From the cell containing the given text, extract its center point as [x, y] coordinate. 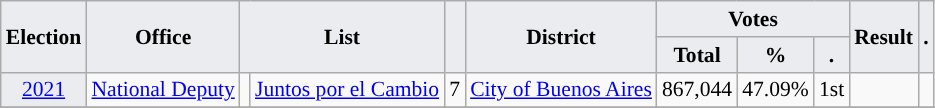
Result [884, 36]
2021 [44, 90]
7 [454, 90]
Votes [753, 19]
Total [697, 55]
% [776, 55]
867,044 [697, 90]
Office [162, 36]
National Deputy [162, 90]
List [342, 36]
District [561, 36]
Election [44, 36]
1st [832, 90]
47.09% [776, 90]
Juntos por el Cambio [347, 90]
City of Buenos Aires [561, 90]
